Return the (x, y) coordinate for the center point of the cell that contains the specified text.  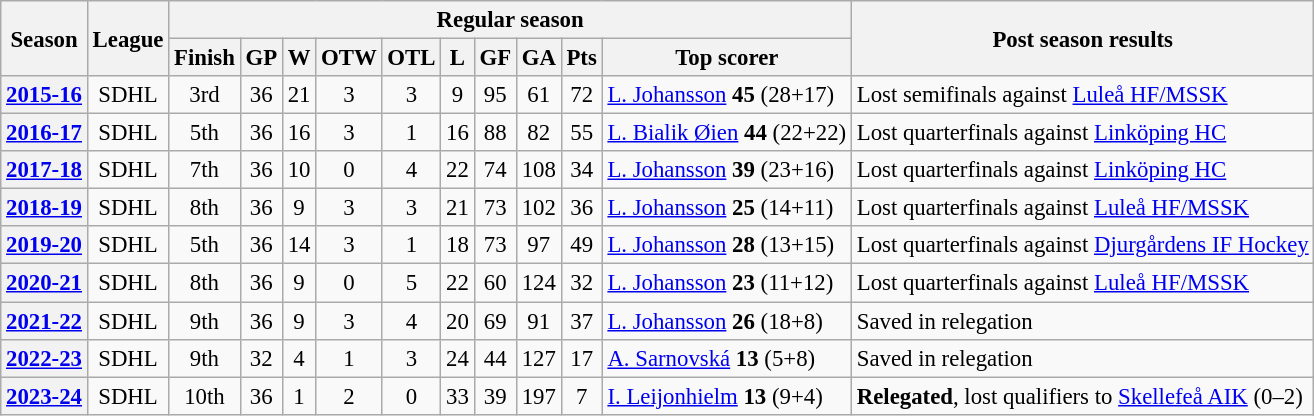
39 (495, 396)
60 (495, 283)
L (458, 58)
Lost semifinals against Luleå HF/MSSK (1082, 95)
37 (582, 321)
I. Leijonhielm 13 (9+4) (726, 396)
L. Johansson 23 (11+12) (726, 283)
61 (538, 95)
24 (458, 358)
197 (538, 396)
2022-23 (44, 358)
10th (204, 396)
GF (495, 58)
Season (44, 38)
Finish (204, 58)
Top scorer (726, 58)
108 (538, 170)
95 (495, 95)
127 (538, 358)
97 (538, 245)
74 (495, 170)
55 (582, 133)
7th (204, 170)
Post season results (1082, 38)
82 (538, 133)
League (128, 38)
2019-20 (44, 245)
14 (298, 245)
L. Bialik Øien 44 (22+22) (726, 133)
124 (538, 283)
2 (349, 396)
49 (582, 245)
Lost quarterfinals against Djurgårdens IF Hockey (1082, 245)
20 (458, 321)
L. Johansson 45 (28+17) (726, 95)
34 (582, 170)
72 (582, 95)
OTL (412, 58)
18 (458, 245)
5 (412, 283)
Relegated, lost qualifiers to Skellefeå AIK (0–2) (1082, 396)
2017-18 (44, 170)
88 (495, 133)
44 (495, 358)
Pts (582, 58)
L. Johansson 39 (23+16) (726, 170)
2018-19 (44, 208)
L. Johansson 26 (18+8) (726, 321)
3rd (204, 95)
2020-21 (44, 283)
W (298, 58)
69 (495, 321)
10 (298, 170)
L. Johansson 25 (14+11) (726, 208)
17 (582, 358)
OTW (349, 58)
Regular season (510, 20)
2021-22 (44, 321)
7 (582, 396)
33 (458, 396)
2023-24 (44, 396)
2016-17 (44, 133)
2015-16 (44, 95)
102 (538, 208)
GP (261, 58)
91 (538, 321)
GA (538, 58)
L. Johansson 28 (13+15) (726, 245)
A. Sarnovská 13 (5+8) (726, 358)
